Return [x, y] of the center of cell containing provided text 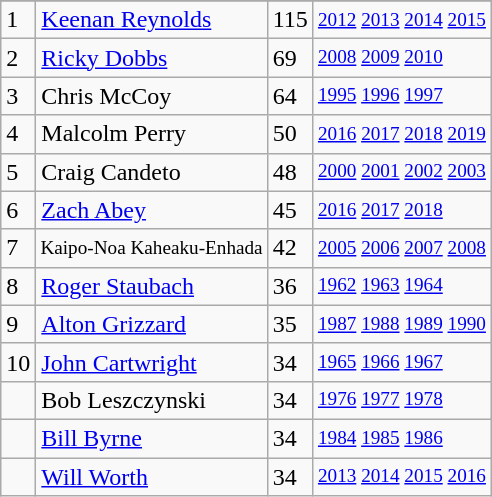
Keenan Reynolds [152, 20]
3 [18, 96]
2013 2014 2015 2016 [402, 477]
2000 2001 2002 2003 [402, 172]
1995 1996 1997 [402, 96]
64 [290, 96]
1965 1966 1967 [402, 362]
7 [18, 248]
2008 2009 2010 [402, 58]
5 [18, 172]
2005 2006 2007 2008 [402, 248]
Roger Staubach [152, 286]
45 [290, 210]
Will Worth [152, 477]
4 [18, 134]
69 [290, 58]
9 [18, 324]
42 [290, 248]
10 [18, 362]
6 [18, 210]
Kaipo-Noa Kaheaku-Enhada [152, 248]
48 [290, 172]
2012 2013 2014 2015 [402, 20]
Malcolm Perry [152, 134]
Alton Grizzard [152, 324]
1987 1988 1989 1990 [402, 324]
Craig Candeto [152, 172]
115 [290, 20]
1 [18, 20]
2016 2017 2018 [402, 210]
Chris McCoy [152, 96]
36 [290, 286]
John Cartwright [152, 362]
8 [18, 286]
2 [18, 58]
Bob Leszczynski [152, 400]
Ricky Dobbs [152, 58]
50 [290, 134]
1962 1963 1964 [402, 286]
1984 1985 1986 [402, 438]
Zach Abey [152, 210]
1976 1977 1978 [402, 400]
2016 2017 2018 2019 [402, 134]
Bill Byrne [152, 438]
35 [290, 324]
